Scan for the cell matching the given text and deliver its [X, Y] coordinate at center. 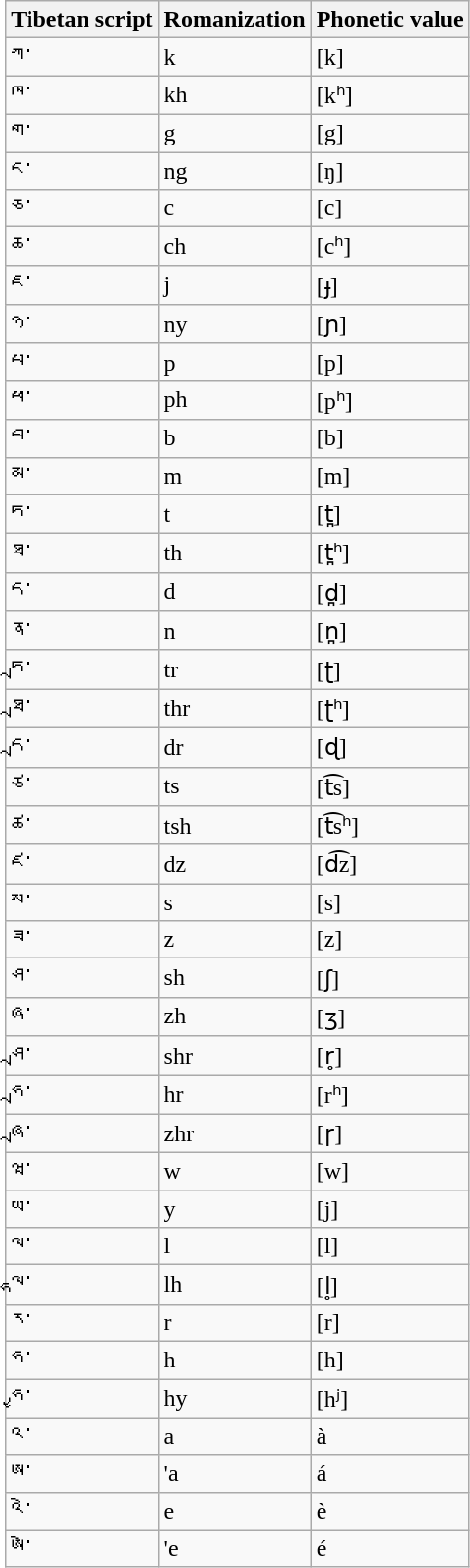
ཏ་ [83, 514]
[n̪] [389, 631]
[t͡s] [389, 786]
ཟ་ [83, 940]
d [234, 592]
[l] [389, 1247]
ཧ་ [83, 1360]
dr [234, 747]
g [234, 133]
[pʰ] [389, 400]
[kʰ] [389, 95]
[g] [389, 133]
འ་ [83, 1436]
ལ་ [83, 1247]
[t̪ʰ] [389, 553]
[l̥] [389, 1285]
[r] [389, 1322]
ཡ་ [83, 1209]
[r̥] [389, 1056]
t [234, 514]
p [234, 362]
ch [234, 247]
ཧྱ་ [83, 1398]
ན་ [83, 631]
y [234, 1209]
[k] [389, 57]
ng [234, 170]
c [234, 208]
[ɖ] [389, 747]
e [234, 1511]
Romanization [234, 20]
j [234, 285]
[d͡z] [389, 864]
ཤྲ་ [83, 1056]
[ʒ] [389, 1016]
འ་ེ [83, 1511]
ཁ་ [83, 95]
Tibetan script [83, 20]
ཛ་ [83, 864]
ད་ [83, 592]
ལྷ་ [83, 1285]
ཅ་ [83, 208]
[p] [389, 362]
n [234, 631]
ph [234, 400]
tr [234, 669]
r [234, 1322]
[ŋ] [389, 170]
sh [234, 978]
s [234, 902]
tsh [234, 826]
a [234, 1436]
བ་ [83, 438]
ཧྲ་ [83, 1095]
[rʰ] [389, 1095]
[hʲ] [389, 1398]
[b] [389, 438]
[ɼ] [389, 1133]
ཇ་ [83, 285]
[cʰ] [389, 247]
hy [234, 1398]
zhr [234, 1133]
th [234, 553]
ཏྲ་ [83, 669]
[m] [389, 476]
à [389, 1436]
b [234, 438]
z [234, 940]
[ʈʰ] [389, 709]
ཤ་ [83, 978]
thr [234, 709]
[j] [389, 1209]
hr [234, 1095]
ཨ་ེ [83, 1548]
[c] [389, 208]
ཞྲ་ [83, 1133]
ཆ་ [83, 247]
ཐ་ [83, 553]
[t̪] [389, 514]
[t͡sʰ] [389, 826]
ཐྲ་ [83, 709]
པ་ [83, 362]
w [234, 1172]
zh [234, 1016]
m [234, 476]
lh [234, 1285]
[ɲ] [389, 324]
k [234, 57]
ཚ་ [83, 826]
shr [234, 1056]
[d̪] [389, 592]
[s] [389, 902]
[z] [389, 940]
'e [234, 1548]
ར་ [83, 1322]
é [389, 1548]
[ɟ] [389, 285]
ny [234, 324]
dz [234, 864]
[h] [389, 1360]
ts [234, 786]
ཨ་ [83, 1474]
ག་ [83, 133]
'a [234, 1474]
è [389, 1511]
l [234, 1247]
ཕ་ [83, 400]
ཉ་ [83, 324]
ཝ་ [83, 1172]
མ་ [83, 476]
Phonetic value [389, 20]
[ʈ] [389, 669]
h [234, 1360]
དྲ་ [83, 747]
kh [234, 95]
ཞ་ [83, 1016]
[w] [389, 1172]
ང་ [83, 170]
ཀ་ [83, 57]
[ʃ] [389, 978]
ས་ [83, 902]
ཙ་ [83, 786]
á [389, 1474]
